Provide the [x, y] coordinate of the cell's center where the given text is located.  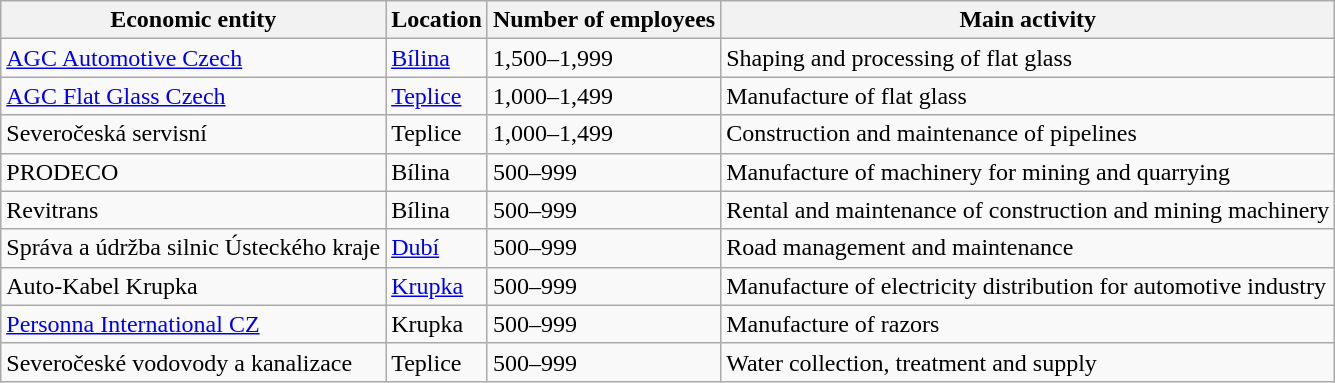
Manufacture of razors [1028, 324]
Manufacture of electricity distribution for automotive industry [1028, 286]
Economic entity [194, 20]
Water collection, treatment and supply [1028, 362]
Shaping and processing of flat glass [1028, 58]
Správa a údržba silnic Ústeckého kraje [194, 248]
Auto-Kabel Krupka [194, 286]
Personna International CZ [194, 324]
Dubí [437, 248]
Rental and maintenance of construction and mining machinery [1028, 210]
Number of employees [604, 20]
AGC Automotive Czech [194, 58]
Main activity [1028, 20]
Road management and maintenance [1028, 248]
Location [437, 20]
Severočeská servisní [194, 134]
Severočeské vodovody a kanalizace [194, 362]
AGC Flat Glass Czech [194, 96]
Construction and maintenance of pipelines [1028, 134]
Manufacture of flat glass [1028, 96]
1,500–1,999 [604, 58]
PRODECO [194, 172]
Revitrans [194, 210]
Manufacture of machinery for mining and quarrying [1028, 172]
